Detect which cell encompasses the target text, then output its (x, y) center coordinate. 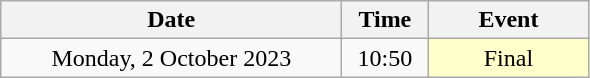
10:50 (385, 58)
Monday, 2 October 2023 (172, 58)
Event (508, 20)
Time (385, 20)
Final (508, 58)
Date (172, 20)
